Pinpoint the cell where the given text exists, returning its (x, y) midpoint coordinate. 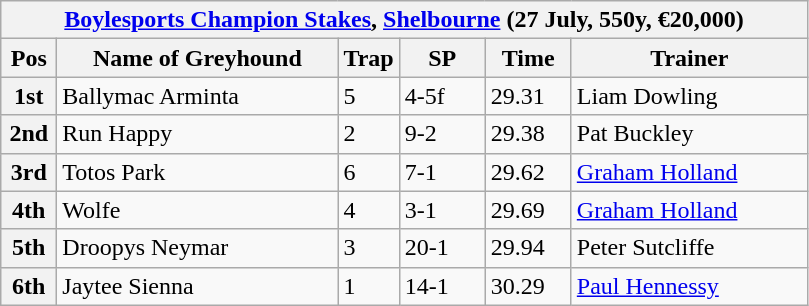
4th (29, 210)
29.69 (528, 210)
30.29 (528, 286)
5 (368, 96)
2 (368, 134)
7-1 (442, 172)
29.31 (528, 96)
6th (29, 286)
14-1 (442, 286)
2nd (29, 134)
Liam Dowling (689, 96)
4-5f (442, 96)
1st (29, 96)
Trainer (689, 58)
3rd (29, 172)
Pat Buckley (689, 134)
Droopys Neymar (198, 248)
Peter Sutcliffe (689, 248)
Time (528, 58)
29.62 (528, 172)
Pos (29, 58)
4 (368, 210)
20-1 (442, 248)
6 (368, 172)
29.38 (528, 134)
Totos Park (198, 172)
Trap (368, 58)
SP (442, 58)
Paul Hennessy (689, 286)
Ballymac Arminta (198, 96)
29.94 (528, 248)
Run Happy (198, 134)
1 (368, 286)
3 (368, 248)
Name of Greyhound (198, 58)
3-1 (442, 210)
Jaytee Sienna (198, 286)
Boylesports Champion Stakes, Shelbourne (27 July, 550y, €20,000) (404, 20)
9-2 (442, 134)
Wolfe (198, 210)
5th (29, 248)
